Extract the [x, y] coordinate from the center of the cell holding the provided text.  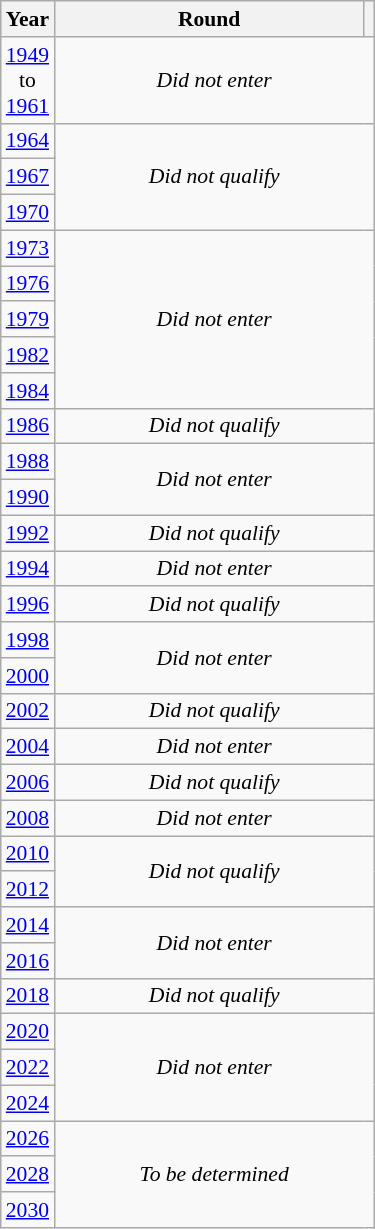
1976 [28, 284]
To be determined [214, 1174]
1982 [28, 355]
2018 [28, 996]
2024 [28, 1103]
2000 [28, 676]
1994 [28, 569]
2012 [28, 890]
2014 [28, 925]
1984 [28, 391]
1949to1961 [28, 80]
2030 [28, 1210]
1998 [28, 640]
1992 [28, 533]
2016 [28, 961]
1986 [28, 426]
1990 [28, 498]
2028 [28, 1175]
2006 [28, 783]
2022 [28, 1068]
1988 [28, 462]
1964 [28, 141]
1996 [28, 605]
2026 [28, 1139]
2008 [28, 818]
1979 [28, 320]
2004 [28, 747]
1970 [28, 213]
1967 [28, 177]
2002 [28, 711]
Round [209, 19]
2020 [28, 1032]
1973 [28, 248]
Year [28, 19]
2010 [28, 854]
